Pinpoint the cell where the given text exists, returning its [x, y] midpoint coordinate. 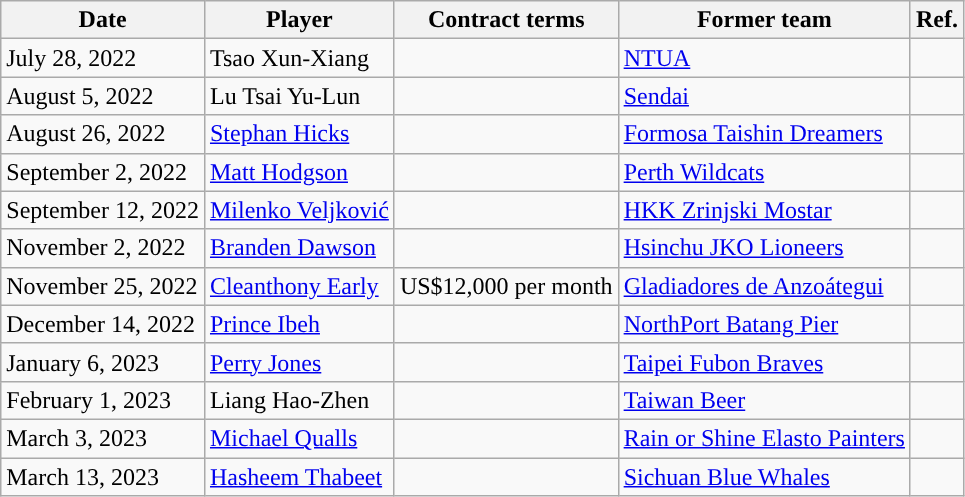
Perth Wildcats [764, 172]
Cleanthony Early [299, 286]
Contract terms [506, 20]
Branden Dawson [299, 248]
July 28, 2022 [103, 58]
Milenko Veljković [299, 210]
September 2, 2022 [103, 172]
Michael Qualls [299, 438]
Player [299, 20]
Taipei Fubon Braves [764, 362]
November 25, 2022 [103, 286]
NTUA [764, 58]
August 26, 2022 [103, 134]
Ref. [936, 20]
Prince Ibeh [299, 324]
Stephan Hicks [299, 134]
January 6, 2023 [103, 362]
Gladiadores de Anzoátegui [764, 286]
Sendai [764, 96]
HKK Zrinjski Mostar [764, 210]
September 12, 2022 [103, 210]
November 2, 2022 [103, 248]
Perry Jones [299, 362]
March 3, 2023 [103, 438]
Formosa Taishin Dreamers [764, 134]
Matt Hodgson [299, 172]
March 13, 2023 [103, 477]
Liang Hao-Zhen [299, 400]
US$12,000 per month [506, 286]
August 5, 2022 [103, 96]
Rain or Shine Elasto Painters [764, 438]
Sichuan Blue Whales [764, 477]
NorthPort Batang Pier [764, 324]
December 14, 2022 [103, 324]
Date [103, 20]
Lu Tsai Yu-Lun [299, 96]
Taiwan Beer [764, 400]
Hsinchu JKO Lioneers [764, 248]
February 1, 2023 [103, 400]
Former team [764, 20]
Hasheem Thabeet [299, 477]
Tsao Xun-Xiang [299, 58]
